Find where the given text appears and provide that cell's center as [x, y] coordinate. 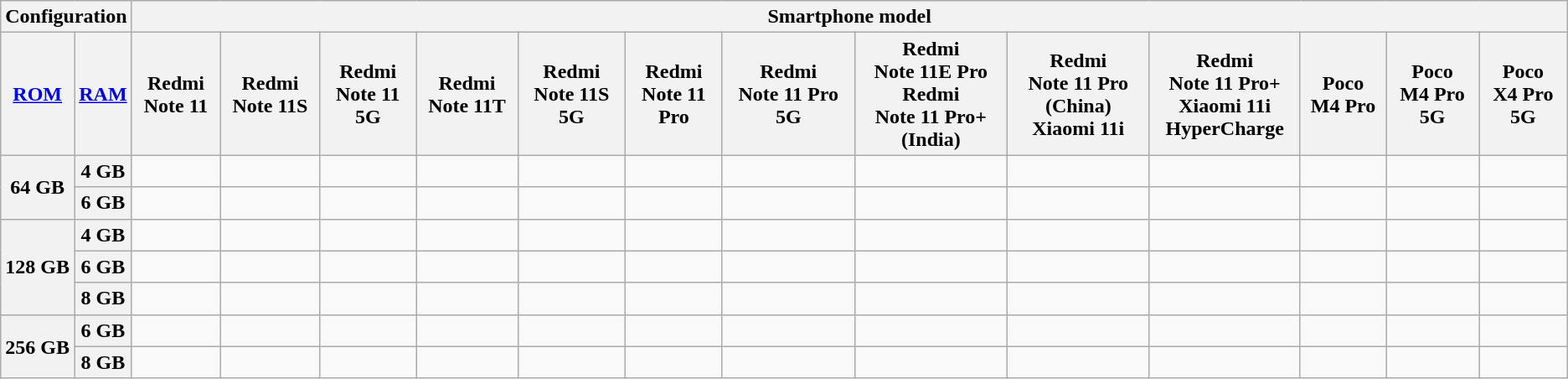
Redmi Note 11 Pro (China)Xiaomi 11i [1079, 94]
ROM [38, 94]
Poco X4 Pro 5G [1524, 94]
Poco M4 Pro [1343, 94]
128 GB [38, 267]
Redmi Note 11 Pro+Xiaomi 11i HyperCharge [1225, 94]
Redmi Note 11 5G [369, 94]
64 GB [38, 187]
256 GB [38, 346]
Poco M4 Pro 5G [1432, 94]
Redmi Note 11S 5G [571, 94]
Redmi Note 11 Pro 5G [788, 94]
Configuration [66, 17]
Redmi Note 11E ProRedmi Note 11 Pro+ (India) [931, 94]
Smartphone model [849, 17]
Redmi Note 11T [467, 94]
Redmi Note 11S [270, 94]
Redmi Note 11 [176, 94]
Redmi Note 11 Pro [673, 94]
RAM [104, 94]
